Provide the (X, Y) coordinate of the cell's center where the given text is located.  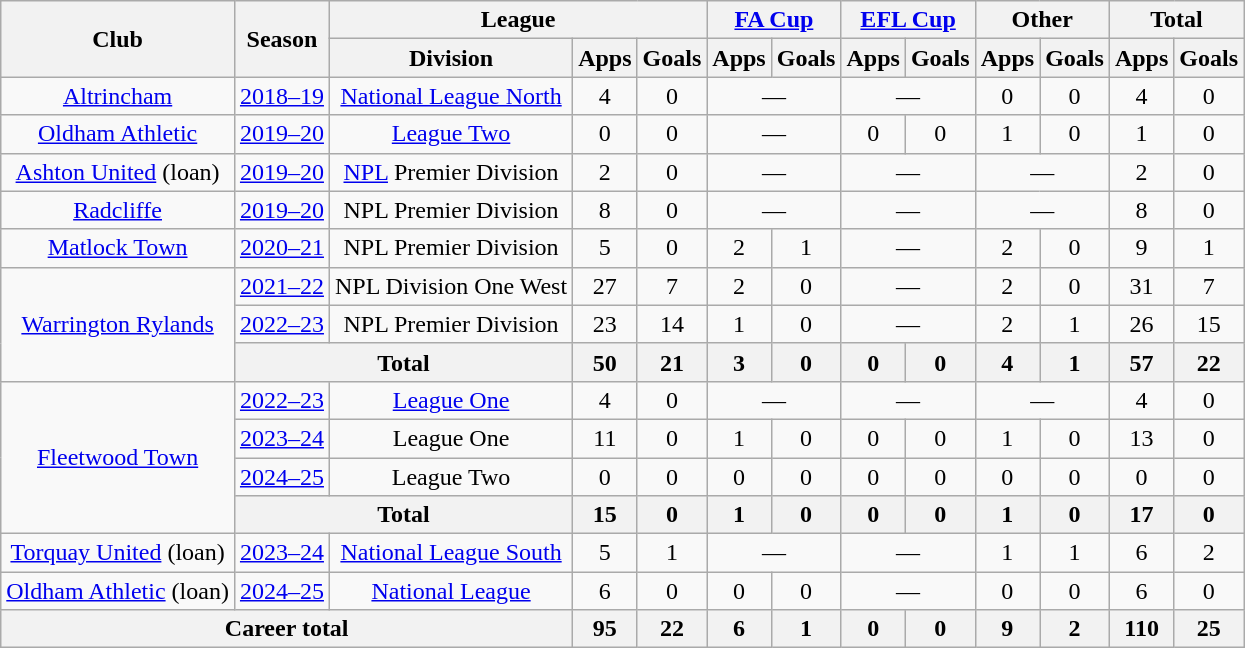
14 (672, 324)
Division (450, 58)
2021–22 (282, 286)
National League (450, 591)
Club (118, 39)
Matlock Town (118, 248)
Torquay United (loan) (118, 553)
Other (1042, 20)
Warrington Rylands (118, 324)
Altrincham (118, 96)
NPL Division One West (450, 286)
3 (739, 362)
Oldham Athletic (118, 134)
50 (605, 362)
FA Cup (774, 20)
57 (1141, 362)
National League South (450, 553)
Oldham Athletic (loan) (118, 591)
17 (1141, 515)
2018–19 (282, 96)
25 (1209, 629)
National League North (450, 96)
Ashton United (loan) (118, 172)
27 (605, 286)
11 (605, 438)
26 (1141, 324)
31 (1141, 286)
League (518, 20)
Fleetwood Town (118, 457)
23 (605, 324)
95 (605, 629)
110 (1141, 629)
13 (1141, 438)
Career total (287, 629)
EFL Cup (908, 20)
21 (672, 362)
2020–21 (282, 248)
Season (282, 39)
Radcliffe (118, 210)
